Determine the (X, Y) coordinate at the center of the cell enclosing the given text.  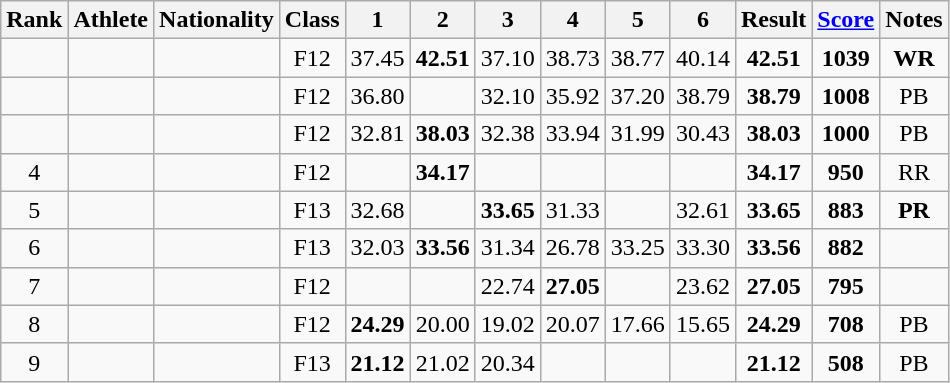
37.10 (508, 58)
20.07 (572, 324)
17.66 (638, 324)
33.30 (702, 248)
3 (508, 20)
35.92 (572, 96)
19.02 (508, 324)
9 (34, 362)
Rank (34, 20)
950 (846, 172)
708 (846, 324)
37.45 (378, 58)
1008 (846, 96)
8 (34, 324)
PR (914, 210)
32.10 (508, 96)
33.25 (638, 248)
Nationality (217, 20)
26.78 (572, 248)
883 (846, 210)
RR (914, 172)
Class (312, 20)
32.03 (378, 248)
31.34 (508, 248)
33.94 (572, 134)
Notes (914, 20)
Score (846, 20)
795 (846, 286)
1 (378, 20)
20.34 (508, 362)
40.14 (702, 58)
38.77 (638, 58)
32.38 (508, 134)
Athlete (111, 20)
1000 (846, 134)
32.81 (378, 134)
32.68 (378, 210)
36.80 (378, 96)
31.99 (638, 134)
38.73 (572, 58)
22.74 (508, 286)
508 (846, 362)
32.61 (702, 210)
21.02 (442, 362)
1039 (846, 58)
20.00 (442, 324)
37.20 (638, 96)
Result (773, 20)
2 (442, 20)
WR (914, 58)
23.62 (702, 286)
30.43 (702, 134)
15.65 (702, 324)
7 (34, 286)
882 (846, 248)
31.33 (572, 210)
